Return (X, Y) of the center of cell containing provided text 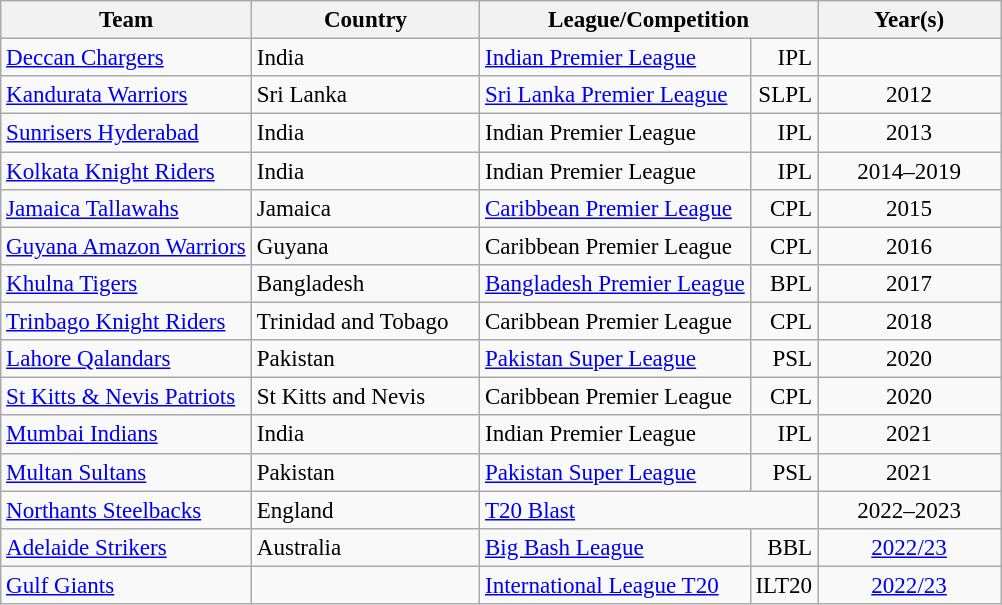
Trinbago Knight Riders (126, 322)
Bangladesh Premier League (615, 284)
Bangladesh (365, 284)
St Kitts and Nevis (365, 397)
Kolkata Knight Riders (126, 171)
Country (365, 20)
Jamaica (365, 209)
Guyana (365, 246)
League/Competition (649, 20)
2022–2023 (910, 510)
Sri Lanka Premier League (615, 95)
BBL (784, 548)
Northants Steelbacks (126, 510)
2013 (910, 133)
Guyana Amazon Warriors (126, 246)
St Kitts & Nevis Patriots (126, 397)
Lahore Qalandars (126, 359)
Kandurata Warriors (126, 95)
2014–2019 (910, 171)
BPL (784, 284)
Deccan Chargers (126, 58)
Gulf Giants (126, 585)
Big Bash League (615, 548)
2016 (910, 246)
Khulna Tigers (126, 284)
2015 (910, 209)
Year(s) (910, 20)
Mumbai Indians (126, 435)
T20 Blast (649, 510)
2012 (910, 95)
ILT20 (784, 585)
Multan Sultans (126, 472)
Australia (365, 548)
England (365, 510)
Team (126, 20)
SLPL (784, 95)
Sunrisers Hyderabad (126, 133)
Adelaide Strikers (126, 548)
2018 (910, 322)
Sri Lanka (365, 95)
Trinidad and Tobago (365, 322)
2017 (910, 284)
Jamaica Tallawahs (126, 209)
International League T20 (615, 585)
